Determine the [X, Y] coordinate at the center of the cell enclosing the given text.  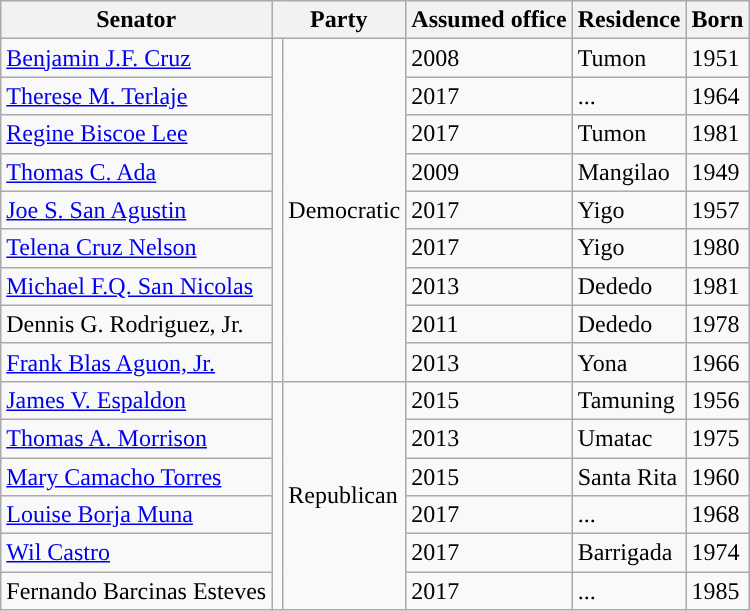
1968 [718, 515]
1964 [718, 96]
Party [339, 20]
Telena Cruz Nelson [136, 248]
Fernando Barcinas Esteves [136, 591]
Thomas C. Ada [136, 172]
1985 [718, 591]
2008 [489, 58]
1956 [718, 400]
Dennis G. Rodriguez, Jr. [136, 324]
Joe S. San Agustin [136, 210]
Regine Biscoe Lee [136, 134]
James V. Espaldon [136, 400]
Louise Borja Muna [136, 515]
Therese M. Terlaje [136, 96]
Assumed office [489, 20]
Mary Camacho Torres [136, 477]
Barrigada [629, 553]
Yona [629, 362]
Tamuning [629, 400]
Santa Rita [629, 477]
Mangilao [629, 172]
1966 [718, 362]
1974 [718, 553]
Frank Blas Aguon, Jr. [136, 362]
Umatac [629, 438]
Born [718, 20]
1975 [718, 438]
Republican [344, 495]
1951 [718, 58]
1960 [718, 477]
Michael F.Q. San Nicolas [136, 286]
Residence [629, 20]
2009 [489, 172]
1978 [718, 324]
Democratic [344, 210]
Benjamin J.F. Cruz [136, 58]
Thomas A. Morrison [136, 438]
1949 [718, 172]
Senator [136, 20]
Wil Castro [136, 553]
2011 [489, 324]
1980 [718, 248]
1957 [718, 210]
